Scan for the cell matching the given text and deliver its [x, y] coordinate at center. 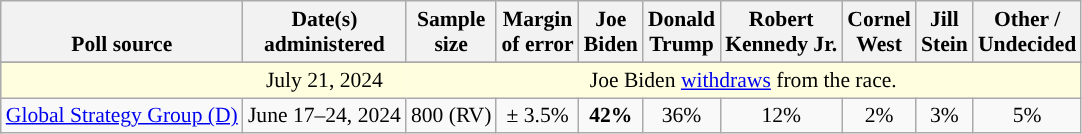
CornelWest [879, 32]
± 3.5% [537, 116]
36% [682, 116]
5% [1027, 116]
Date(s)administered [324, 32]
Samplesize [452, 32]
Marginof error [537, 32]
JillStein [944, 32]
800 (RV) [452, 116]
2% [879, 116]
JoeBiden [611, 32]
RobertKennedy Jr. [781, 32]
3% [944, 116]
Poll source [122, 32]
June 17–24, 2024 [324, 116]
Global Strategy Group (D) [122, 116]
Other /Undecided [1027, 32]
42% [611, 116]
12% [781, 116]
Joe Biden withdraws from the race. [744, 80]
DonaldTrump [682, 32]
July 21, 2024 [324, 80]
